Return the (x, y) coordinate for the center point of the cell that contains the specified text.  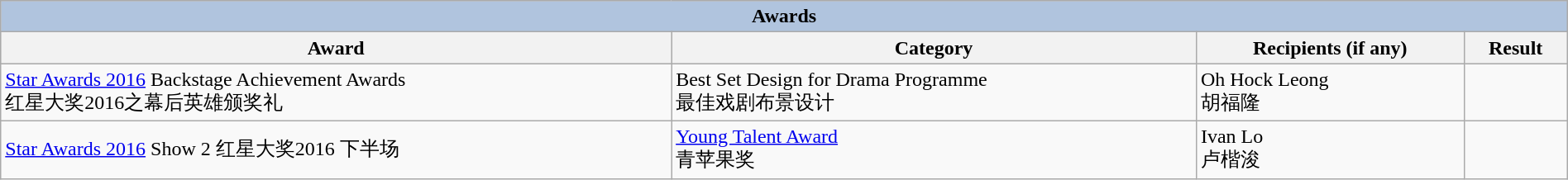
Star Awards 2016 Show 2 红星大奖2016 下半场 (336, 149)
Recipients (if any) (1330, 48)
Star Awards 2016 Backstage Achievement Awards 红星大奖2016之幕后英雄颁奖礼 (336, 92)
Oh Hock Leong 胡福隆 (1330, 92)
Best Set Design for Drama Programme 最佳戏剧布景设计 (935, 92)
Awards (784, 17)
Category (935, 48)
Award (336, 48)
Ivan Lo 卢楷浚 (1330, 149)
Young Talent Award 青苹果奖 (935, 149)
Result (1515, 48)
